Detect which cell encompasses the target text, then output its [X, Y] center coordinate. 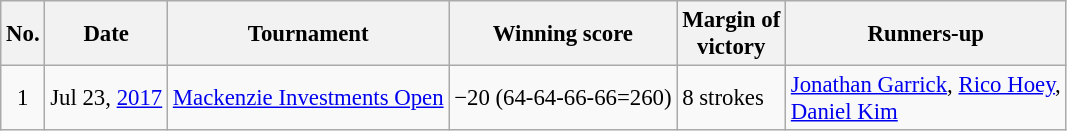
Margin ofvictory [732, 34]
Jul 23, 2017 [106, 98]
Jonathan Garrick, Rico Hoey, Daniel Kim [926, 98]
Tournament [308, 34]
−20 (64-64-66-66=260) [563, 98]
Winning score [563, 34]
8 strokes [732, 98]
Runners-up [926, 34]
Mackenzie Investments Open [308, 98]
Date [106, 34]
1 [23, 98]
No. [23, 34]
